Identify which cell holds the provided text, then report its [X, Y] central coordinate. 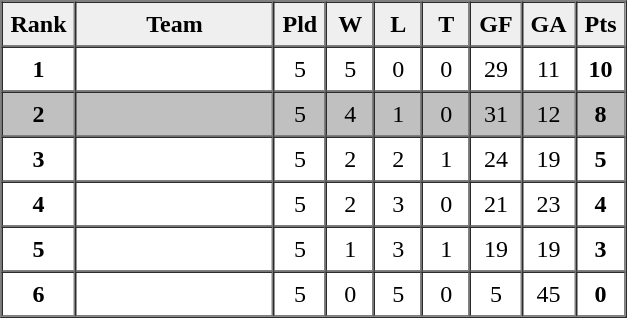
29 [496, 68]
W [350, 24]
12 [549, 114]
Pld [300, 24]
GA [549, 24]
11 [549, 68]
L [398, 24]
24 [496, 158]
Pts [601, 24]
GF [496, 24]
8 [601, 114]
31 [496, 114]
23 [549, 204]
Rank [39, 24]
10 [601, 68]
21 [496, 204]
T [446, 24]
6 [39, 294]
45 [549, 294]
Team [175, 24]
